Capture the cell that displays the provided text and extract its (x, y) central coordinate. 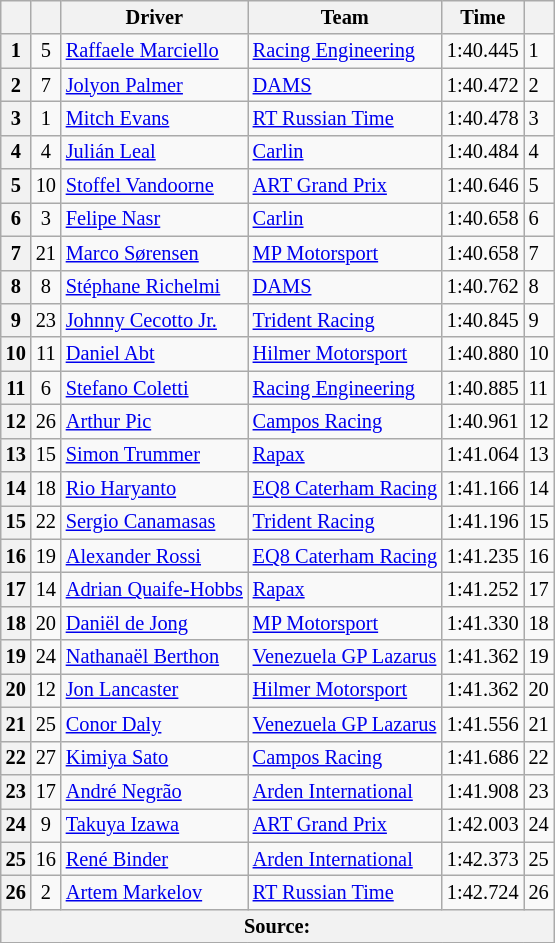
1:41.235 (483, 556)
Johnny Cecotto Jr. (154, 320)
Team (345, 17)
Source: (278, 926)
1:41.064 (483, 455)
1:41.686 (483, 758)
1:42.724 (483, 892)
1:40.445 (483, 51)
Stoffel Vandoorne (154, 186)
Artem Markelov (154, 892)
1:41.166 (483, 489)
1:40.880 (483, 354)
1:40.472 (483, 85)
André Negrão (154, 791)
1:40.961 (483, 421)
27 (46, 758)
1:41.556 (483, 724)
1:41.330 (483, 623)
Stéphane Richelmi (154, 287)
1:40.646 (483, 186)
Daniël de Jong (154, 623)
1:42.373 (483, 859)
Alexander Rossi (154, 556)
Kimiya Sato (154, 758)
Driver (154, 17)
Julián Leal (154, 152)
1:40.845 (483, 320)
Jolyon Palmer (154, 85)
Mitch Evans (154, 118)
Nathanaël Berthon (154, 657)
Stefano Coletti (154, 388)
1:42.003 (483, 825)
Felipe Nasr (154, 219)
1:40.478 (483, 118)
Takuya Izawa (154, 825)
Rio Haryanto (154, 489)
Adrian Quaife-Hobbs (154, 589)
Simon Trummer (154, 455)
René Binder (154, 859)
Daniel Abt (154, 354)
Sergio Canamasas (154, 522)
Raffaele Marciello (154, 51)
1:40.762 (483, 287)
Arthur Pic (154, 421)
Jon Lancaster (154, 690)
1:40.484 (483, 152)
Time (483, 17)
Marco Sørensen (154, 253)
1:41.252 (483, 589)
Conor Daly (154, 724)
1:40.885 (483, 388)
1:41.908 (483, 791)
1:41.196 (483, 522)
